Return the [x, y] coordinate for the center point of the cell that contains the specified text.  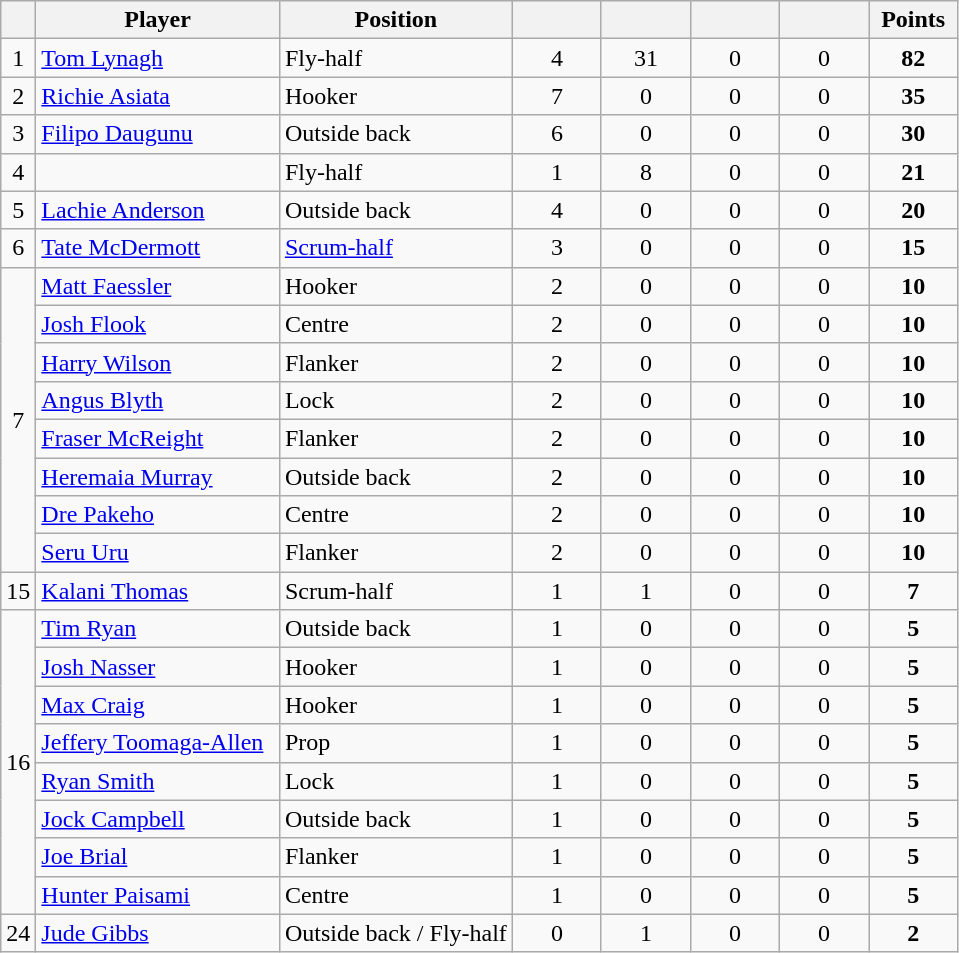
Player [158, 20]
Jeffery Toomaga-Allen [158, 743]
Filipo Daugunu [158, 134]
24 [18, 933]
Position [396, 20]
Tom Lynagh [158, 58]
Outside back / Fly-half [396, 933]
Josh Nasser [158, 667]
Hunter Paisami [158, 895]
Harry Wilson [158, 362]
35 [914, 96]
Max Craig [158, 705]
Angus Blyth [158, 400]
20 [914, 210]
Lachie Anderson [158, 210]
Jude Gibbs [158, 933]
Prop [396, 743]
Tate McDermott [158, 248]
8 [646, 172]
82 [914, 58]
Dre Pakeho [158, 515]
Tim Ryan [158, 629]
Matt Faessler [158, 286]
Fraser McReight [158, 438]
30 [914, 134]
Jock Campbell [158, 819]
31 [646, 58]
Seru Uru [158, 553]
Kalani Thomas [158, 591]
Josh Flook [158, 324]
Ryan Smith [158, 781]
Joe Brial [158, 857]
Heremaia Murray [158, 477]
16 [18, 762]
Richie Asiata [158, 96]
Points [914, 20]
21 [914, 172]
